From the cell containing the given text, extract its center point as [X, Y] coordinate. 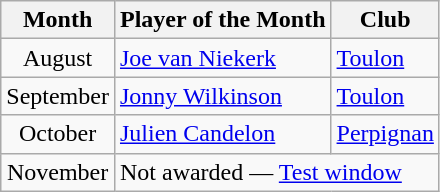
Not awarded — Test window [276, 172]
August [58, 58]
Perpignan [385, 134]
October [58, 134]
Player of the Month [222, 20]
Jonny Wilkinson [222, 96]
Club [385, 20]
Joe van Niekerk [222, 58]
Month [58, 20]
September [58, 96]
Julien Candelon [222, 134]
November [58, 172]
